Identify which cell holds the provided text, then report its (X, Y) central coordinate. 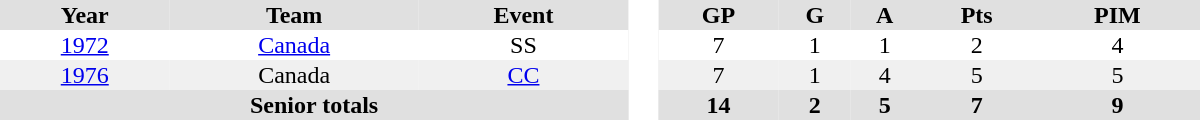
Senior totals (314, 105)
9 (1118, 105)
Event (524, 15)
14 (718, 105)
1976 (85, 75)
G (815, 15)
Year (85, 15)
GP (718, 15)
A (885, 15)
SS (524, 45)
Pts (976, 15)
PIM (1118, 15)
Team (294, 15)
1972 (85, 45)
CC (524, 75)
